Locate the cell with the specified text and output its (X, Y) center coordinate. 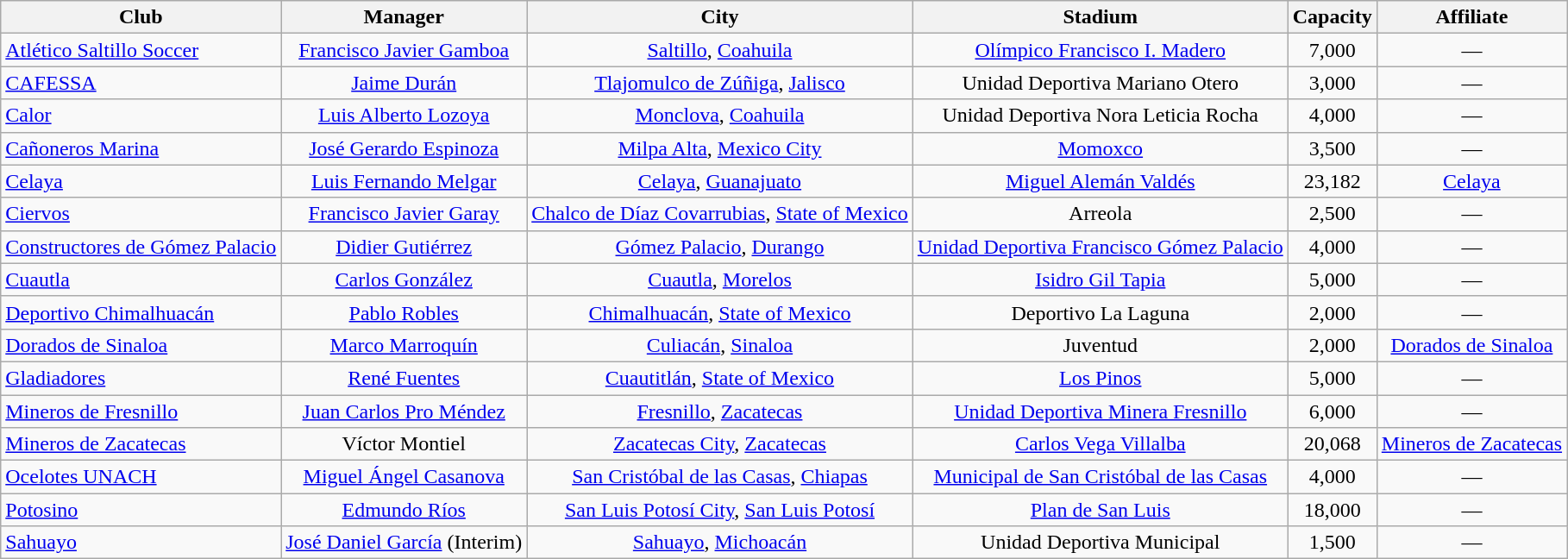
Marco Marroquín (404, 345)
City (720, 17)
Gladiadores (141, 378)
Cuautla (141, 279)
6,000 (1332, 411)
Mineros de Fresnillo (141, 411)
Fresnillo, Zacatecas (720, 411)
Didier Gutiérrez (404, 247)
Juan Carlos Pro Méndez (404, 411)
Unidad Deportiva Municipal (1101, 543)
Gómez Palacio, Durango (720, 247)
Olímpico Francisco I. Madero (1101, 50)
Arreola (1101, 214)
Miguel Ángel Casanova (404, 477)
Club (141, 17)
Carlos González (404, 279)
3,500 (1332, 148)
Unidad Deportiva Nora Leticia Rocha (1101, 116)
Unidad Deportiva Francisco Gómez Palacio (1101, 247)
Zacatecas City, Zacatecas (720, 444)
20,068 (1332, 444)
Los Pinos (1101, 378)
Edmundo Ríos (404, 510)
Luis Fernando Melgar (404, 181)
Miguel Alemán Valdés (1101, 181)
7,000 (1332, 50)
Juventud (1101, 345)
Atlético Saltillo Soccer (141, 50)
José Gerardo Espinoza (404, 148)
Stadium (1101, 17)
CAFESSA (141, 83)
Celaya, Guanajuato (720, 181)
Ciervos (141, 214)
Manager (404, 17)
Momoxco (1101, 148)
1,500 (1332, 543)
Unidad Deportiva Mariano Otero (1101, 83)
Jaime Durán (404, 83)
Francisco Javier Gamboa (404, 50)
Tlajomulco de Zúñiga, Jalisco (720, 83)
Ocelotes UNACH (141, 477)
Calor (141, 116)
José Daniel García (Interim) (404, 543)
Sahuayo, Michoacán (720, 543)
Monclova, Coahuila (720, 116)
Milpa Alta, Mexico City (720, 148)
Cuautitlán, State of Mexico (720, 378)
Saltillo, Coahuila (720, 50)
Cuautla, Morelos (720, 279)
Deportivo Chimalhuacán (141, 312)
23,182 (1332, 181)
18,000 (1332, 510)
Pablo Robles (404, 312)
Chalco de Díaz Covarrubias, State of Mexico (720, 214)
2,500 (1332, 214)
Chimalhuacán, State of Mexico (720, 312)
Carlos Vega Villalba (1101, 444)
Sahuayo (141, 543)
Cañoneros Marina (141, 148)
Luis Alberto Lozoya (404, 116)
Isidro Gil Tapia (1101, 279)
Affiliate (1471, 17)
Deportivo La Laguna (1101, 312)
René Fuentes (404, 378)
Constructores de Gómez Palacio (141, 247)
Plan de San Luis (1101, 510)
San Cristóbal de las Casas, Chiapas (720, 477)
Unidad Deportiva Minera Fresnillo (1101, 411)
Capacity (1332, 17)
Potosino (141, 510)
Municipal de San Cristóbal de las Casas (1101, 477)
3,000 (1332, 83)
San Luis Potosí City, San Luis Potosí (720, 510)
Víctor Montiel (404, 444)
Francisco Javier Garay (404, 214)
Culiacán, Sinaloa (720, 345)
